Detect which cell encompasses the target text, then output its [X, Y] center coordinate. 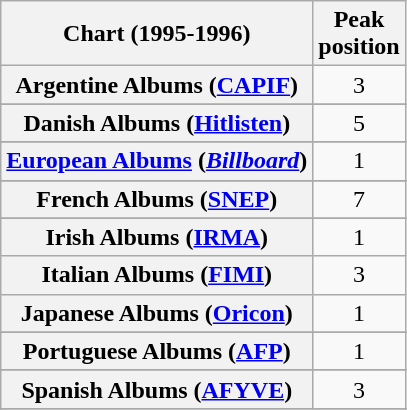
Spanish Albums (AFYVE) [157, 389]
Italian Albums (FIMI) [157, 275]
Argentine Albums (CAPIF) [157, 85]
Portuguese Albums (AFP) [157, 351]
Danish Albums (Hitlisten) [157, 123]
Chart (1995-1996) [157, 34]
5 [359, 123]
7 [359, 199]
Irish Albums (IRMA) [157, 237]
European Albums (Billboard) [157, 161]
Japanese Albums (Oricon) [157, 313]
French Albums (SNEP) [157, 199]
Peak position [359, 34]
